Search for the cell housing the specified text and yield its [x, y] center coordinate. 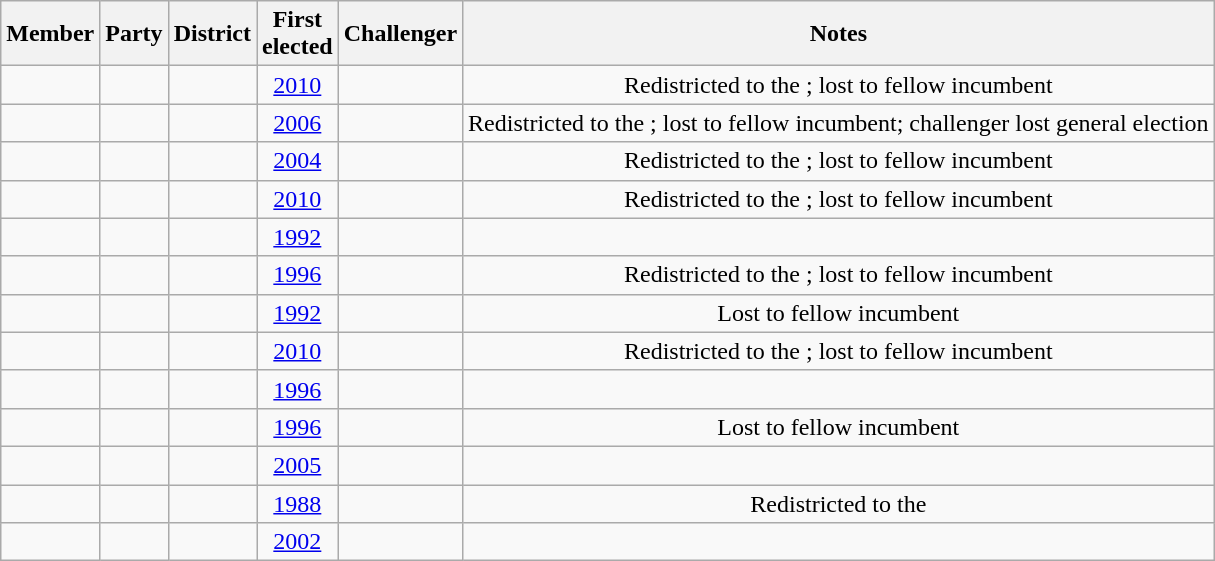
2005 [297, 465]
2006 [297, 123]
Firstelected [297, 34]
Redistricted to the ; lost to fellow incumbent; challenger lost general election [839, 123]
Challenger [400, 34]
Redistricted to the [839, 503]
District [212, 34]
Party [134, 34]
1988 [297, 503]
2004 [297, 161]
Member [50, 34]
2002 [297, 542]
Notes [839, 34]
